Return the (X, Y) coordinate for the center point of the cell that contains the specified text.  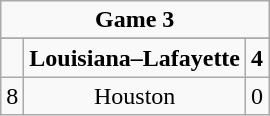
Louisiana–Lafayette (135, 58)
0 (258, 96)
4 (258, 58)
8 (12, 96)
Game 3 (135, 20)
Houston (135, 96)
